From the cell containing the given text, extract its center point as [X, Y] coordinate. 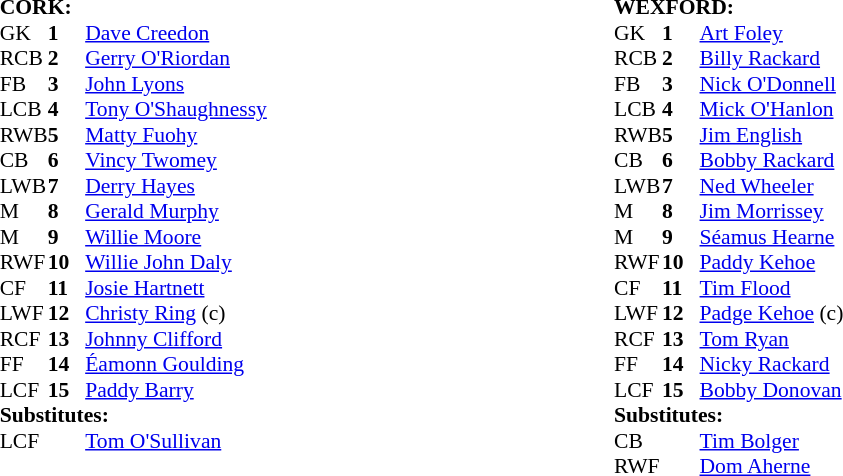
Willie Moore [176, 237]
Tom O'Sullivan [176, 441]
Derry Hayes [176, 186]
Johnny Clifford [176, 339]
Gerry O'Riordan [176, 59]
Tony O'Shaughnessy [176, 109]
Gerald Murphy [176, 211]
Paddy Barry [176, 390]
Matty Fuohy [176, 135]
Éamonn Goulding [176, 365]
Josie Hartnett [176, 288]
Willie John Daly [176, 263]
Vincy Twomey [176, 161]
John Lyons [176, 84]
Dave Creedon [176, 33]
Christy Ring (c) [176, 313]
